Search for the cell housing the specified text and yield its [x, y] center coordinate. 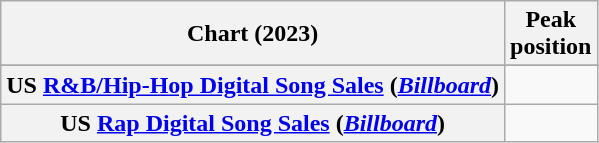
US R&B/Hip-Hop Digital Song Sales (Billboard) [253, 85]
Peakposition [551, 34]
US Rap Digital Song Sales (Billboard) [253, 123]
Chart (2023) [253, 34]
